Find where the given text appears and provide that cell's center as [X, Y] coordinate. 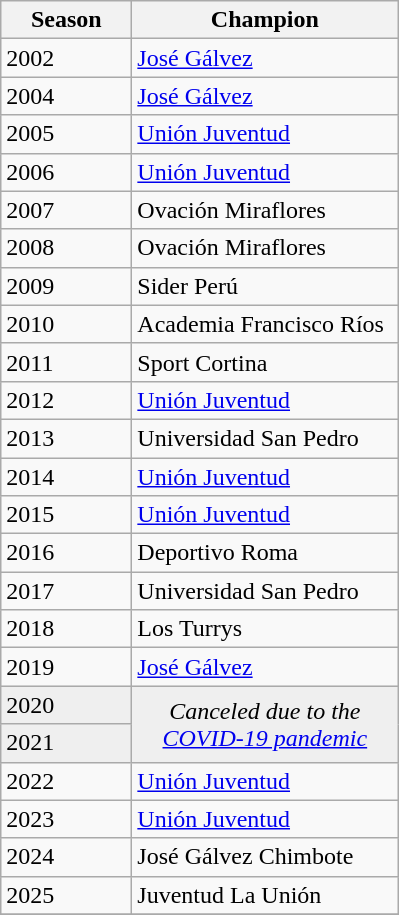
Sider Perú [265, 286]
2025 [66, 895]
Champion [265, 20]
Los Turrys [265, 629]
2004 [66, 96]
2007 [66, 210]
2016 [66, 553]
2017 [66, 591]
José Gálvez Chimbote [265, 857]
2005 [66, 134]
2019 [66, 667]
2011 [66, 362]
2014 [66, 477]
2015 [66, 515]
2023 [66, 819]
2024 [66, 857]
2012 [66, 400]
2020 [66, 705]
2018 [66, 629]
2009 [66, 286]
2021 [66, 743]
Canceled due to the COVID-19 pandemic [265, 724]
Season [66, 20]
2002 [66, 58]
2022 [66, 781]
2013 [66, 438]
Juventud La Unión [265, 895]
Sport Cortina [265, 362]
Academia Francisco Ríos [265, 324]
2008 [66, 248]
Deportivo Roma [265, 553]
2010 [66, 324]
2006 [66, 172]
